Find where the given text appears and provide that cell's center as (x, y) coordinate. 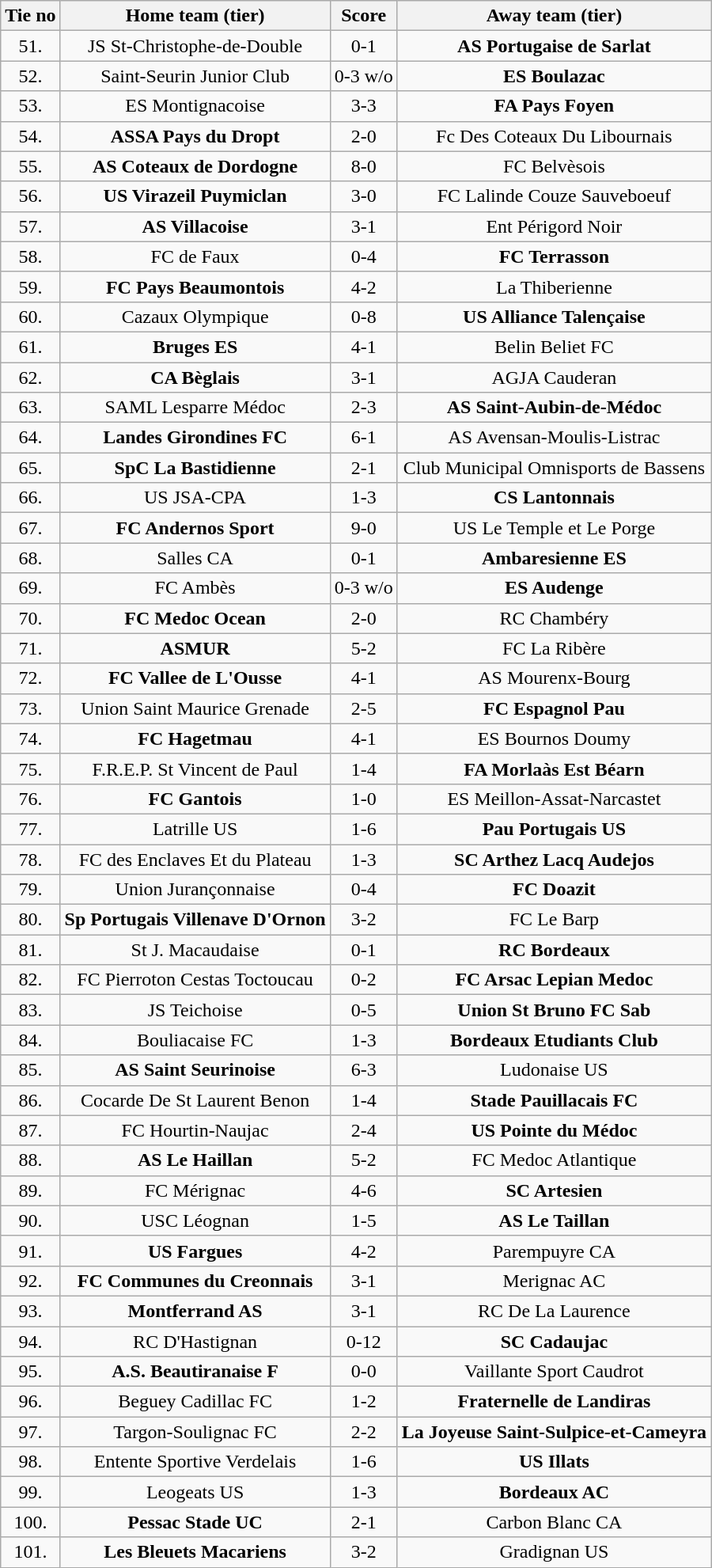
91. (30, 1251)
Home team (tier) (195, 16)
95. (30, 1372)
Tie no (30, 16)
Montferrand AS (195, 1311)
Ent Périgord Noir (554, 226)
FC Belvèsois (554, 166)
FC Andernos Sport (195, 528)
101. (30, 1552)
2-5 (364, 708)
56. (30, 196)
2-4 (364, 1130)
61. (30, 347)
FC Arsac Lepian Medoc (554, 980)
Entente Sportive Verdelais (195, 1462)
76. (30, 799)
Fraternelle de Landiras (554, 1402)
FA Morlaàs Est Béarn (554, 769)
SC Arthez Lacq Audejos (554, 859)
ES Bournos Doumy (554, 738)
CA Bèglais (195, 378)
97. (30, 1432)
Union St Bruno FC Sab (554, 1010)
1-2 (364, 1402)
Carbon Blanc CA (554, 1522)
FC Hourtin-Naujac (195, 1130)
Targon-Soulignac FC (195, 1432)
US Fargues (195, 1251)
FA Pays Foyen (554, 106)
94. (30, 1342)
FC Ambès (195, 588)
Union Jurançonnaise (195, 890)
SC Artesien (554, 1190)
100. (30, 1522)
83. (30, 1010)
Landes Girondines FC (195, 438)
AS Le Taillan (554, 1221)
Pessac Stade UC (195, 1522)
57. (30, 226)
St J. Macaudaise (195, 950)
FC Lalinde Couze Sauveboeuf (554, 196)
87. (30, 1130)
74. (30, 738)
62. (30, 378)
AS Villacoise (195, 226)
FC Vallee de L'Ousse (195, 678)
FC Medoc Ocean (195, 618)
Union Saint Maurice Grenade (195, 708)
FC Communes du Creonnais (195, 1281)
AS Avensan-Moulis-Listrac (554, 438)
AS Saint-Aubin-de-Médoc (554, 408)
80. (30, 920)
Parempuyre CA (554, 1251)
9-0 (364, 528)
FC de Faux (195, 256)
88. (30, 1160)
FC Espagnol Pau (554, 708)
98. (30, 1462)
81. (30, 950)
F.R.E.P. St Vincent de Paul (195, 769)
FC Terrasson (554, 256)
0-12 (364, 1342)
99. (30, 1492)
FC Doazit (554, 890)
RC Chambéry (554, 618)
51. (30, 46)
FC des Enclaves Et du Plateau (195, 859)
ES Audenge (554, 588)
6-1 (364, 438)
Vaillante Sport Caudrot (554, 1372)
RC De La Laurence (554, 1311)
60. (30, 317)
AS Mourenx-Bourg (554, 678)
SAML Lesparre Médoc (195, 408)
59. (30, 287)
USC Léognan (195, 1221)
Merignac AC (554, 1281)
58. (30, 256)
72. (30, 678)
US JSA-CPA (195, 498)
73. (30, 708)
79. (30, 890)
US Alliance Talençaise (554, 317)
55. (30, 166)
1-0 (364, 799)
77. (30, 829)
Sp Portugais Villenave D'Ornon (195, 920)
68. (30, 558)
86. (30, 1100)
65. (30, 468)
Ludonaise US (554, 1070)
2-2 (364, 1432)
La Joyeuse Saint-Sulpice-et-Cameyra (554, 1432)
89. (30, 1190)
JS Teichoise (195, 1010)
FC La Ribère (554, 648)
FC Hagetmau (195, 738)
AS Le Haillan (195, 1160)
Leogeats US (195, 1492)
0-8 (364, 317)
Belin Beliet FC (554, 347)
90. (30, 1221)
US Illats (554, 1462)
0-0 (364, 1372)
Bordeaux AC (554, 1492)
CS Lantonnais (554, 498)
ES Montignacoise (195, 106)
SpC La Bastidienne (195, 468)
ES Boulazac (554, 76)
92. (30, 1281)
Les Bleuets Macariens (195, 1552)
85. (30, 1070)
53. (30, 106)
67. (30, 528)
US Pointe du Médoc (554, 1130)
Beguey Cadillac FC (195, 1402)
SC Cadaujac (554, 1342)
Ambaresienne ES (554, 558)
54. (30, 136)
82. (30, 980)
84. (30, 1040)
4-6 (364, 1190)
66. (30, 498)
FC Pays Beaumontois (195, 287)
Latrille US (195, 829)
AS Coteaux de Dordogne (195, 166)
Cazaux Olympique (195, 317)
La Thiberienne (554, 287)
0-2 (364, 980)
JS St-Christophe-de-Double (195, 46)
A.S. Beautiranaise F (195, 1372)
US Virazeil Puymiclan (195, 196)
3-3 (364, 106)
FC Le Barp (554, 920)
69. (30, 588)
Bruges ES (195, 347)
Pau Portugais US (554, 829)
93. (30, 1311)
64. (30, 438)
2-3 (364, 408)
Stade Pauillacais FC (554, 1100)
RC Bordeaux (554, 950)
63. (30, 408)
Away team (tier) (554, 16)
AS Portugaise de Sarlat (554, 46)
8-0 (364, 166)
0-5 (364, 1010)
AS Saint Seurinoise (195, 1070)
Score (364, 16)
ASMUR (195, 648)
Cocarde De St Laurent Benon (195, 1100)
FC Pierroton Cestas Toctoucau (195, 980)
Salles CA (195, 558)
FC Mérignac (195, 1190)
US Le Temple et Le Porge (554, 528)
96. (30, 1402)
AGJA Cauderan (554, 378)
ASSA Pays du Dropt (195, 136)
1-5 (364, 1221)
Club Municipal Omnisports de Bassens (554, 468)
Fc Des Coteaux Du Libournais (554, 136)
Bouliacaise FC (195, 1040)
FC Medoc Atlantique (554, 1160)
75. (30, 769)
Saint-Seurin Junior Club (195, 76)
Gradignan US (554, 1552)
78. (30, 859)
52. (30, 76)
71. (30, 648)
6-3 (364, 1070)
FC Gantois (195, 799)
Bordeaux Etudiants Club (554, 1040)
RC D'Hastignan (195, 1342)
3-0 (364, 196)
ES Meillon-Assat-Narcastet (554, 799)
70. (30, 618)
